From the cell containing the given text, extract its center point as [X, Y] coordinate. 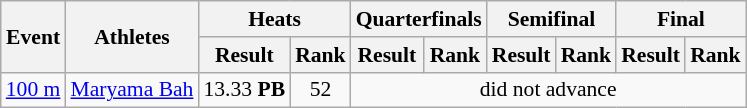
Final [680, 19]
Athletes [132, 36]
13.33 PB [244, 90]
52 [320, 90]
Maryama Bah [132, 90]
did not advance [548, 90]
Semifinal [552, 19]
Event [34, 36]
Heats [274, 19]
100 m [34, 90]
Quarterfinals [419, 19]
